Output the (X, Y) coordinate of the center of the cell containing the given text.  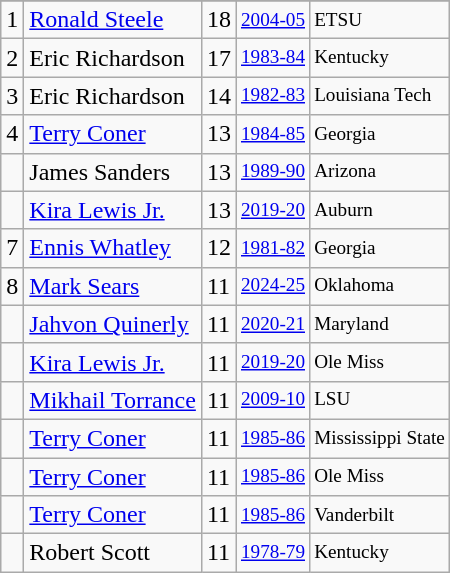
Ronald Steele (113, 20)
1981-82 (272, 248)
1982-83 (272, 96)
2 (12, 58)
1989-90 (272, 172)
Jahvon Quinerly (113, 324)
Arizona (380, 172)
1984-85 (272, 134)
1 (12, 20)
18 (218, 20)
4 (12, 134)
Mikhail Torrance (113, 400)
Vanderbilt (380, 515)
Mark Sears (113, 286)
ETSU (380, 20)
2020-21 (272, 324)
Louisiana Tech (380, 96)
2004-05 (272, 20)
2009-10 (272, 400)
12 (218, 248)
Mississippi State (380, 438)
14 (218, 96)
2024-25 (272, 286)
8 (12, 286)
Maryland (380, 324)
3 (12, 96)
7 (12, 248)
1978-79 (272, 553)
Auburn (380, 210)
James Sanders (113, 172)
Ennis Whatley (113, 248)
1983-84 (272, 58)
Oklahoma (380, 286)
LSU (380, 400)
17 (218, 58)
Robert Scott (113, 553)
